Identify which cell holds the provided text, then report its (X, Y) central coordinate. 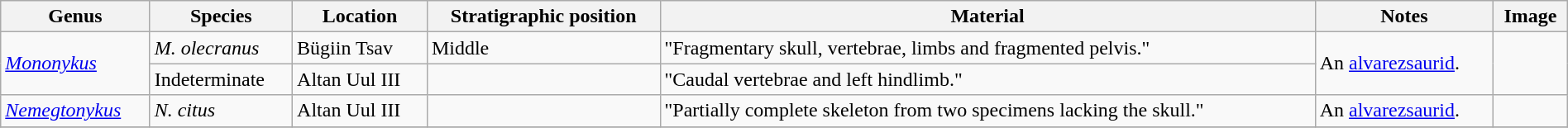
Indeterminate (221, 79)
N. citus (221, 111)
Material (987, 17)
Bügiin Tsav (361, 48)
Species (221, 17)
Mononykus (75, 64)
M. olecranus (221, 48)
"Fragmentary skull, vertebrae, limbs and fragmented pelvis." (987, 48)
Stratigraphic position (543, 17)
Nemegtonykus (75, 111)
Location (361, 17)
Image (1531, 17)
"Partially complete skeleton from two specimens lacking the skull." (987, 111)
"Caudal vertebrae and left hindlimb." (987, 79)
Middle (543, 48)
Notes (1404, 17)
Genus (75, 17)
